Pinpoint the cell where the given text exists, returning its (X, Y) midpoint coordinate. 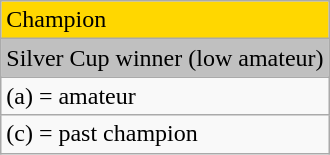
Silver Cup winner (low amateur) (165, 58)
(c) = past champion (165, 134)
(a) = amateur (165, 96)
Champion (165, 20)
